Return the (X, Y) coordinate for the center point of the cell that contains the specified text.  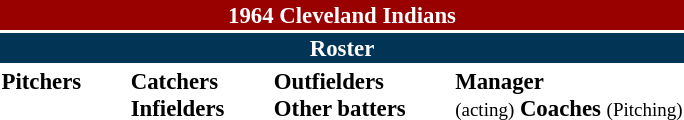
Roster (342, 48)
1964 Cleveland Indians (342, 15)
